Pinpoint the cell where the given text exists, returning its [x, y] midpoint coordinate. 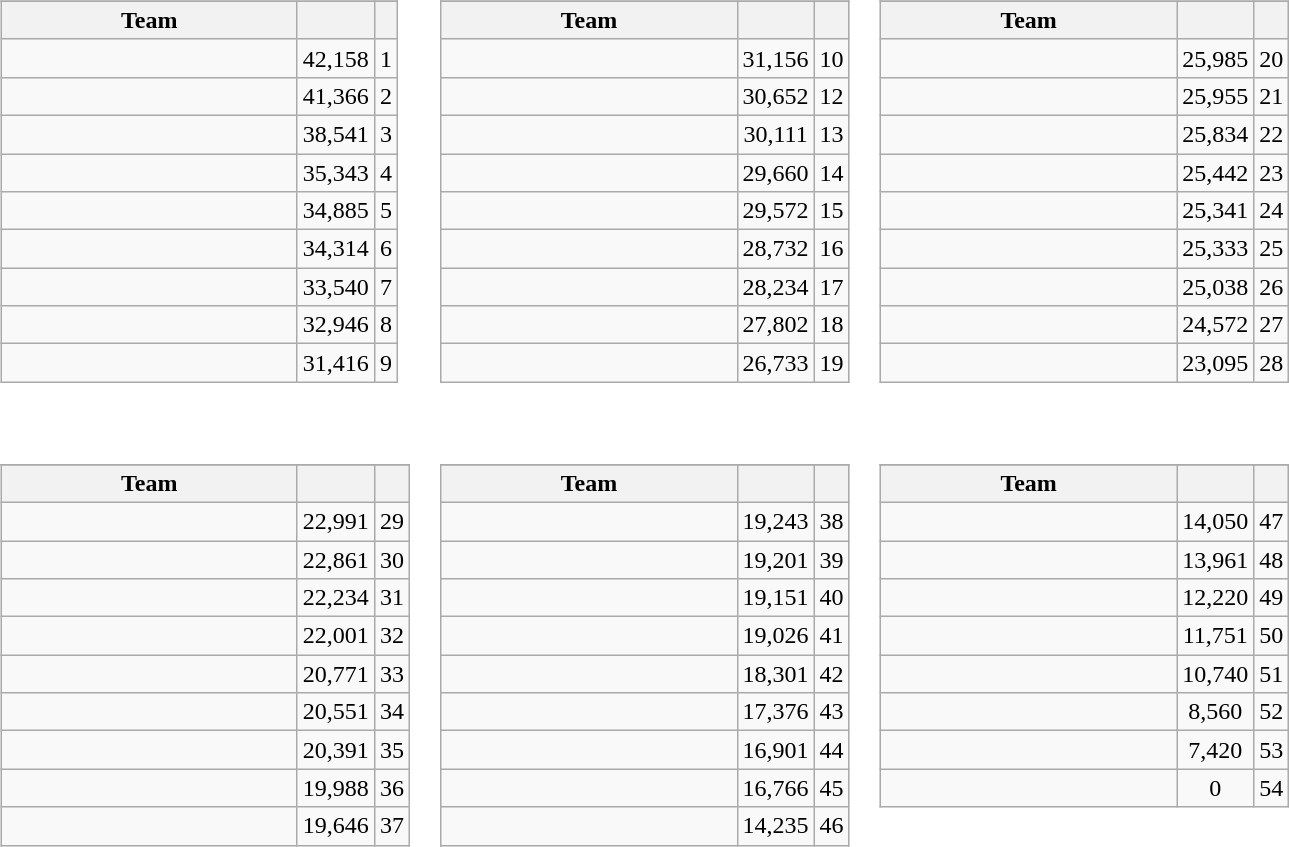
20,551 [336, 712]
51 [1272, 674]
19,201 [776, 559]
23 [1272, 173]
31,156 [776, 58]
24,572 [1216, 325]
32 [392, 636]
30,652 [776, 96]
28,732 [776, 249]
31,416 [336, 363]
25,955 [1216, 96]
35 [392, 750]
10 [832, 58]
42 [832, 674]
41,366 [336, 96]
30,111 [776, 134]
37 [392, 826]
41 [832, 636]
28,234 [776, 287]
16,901 [776, 750]
27 [1272, 325]
22,234 [336, 598]
5 [386, 211]
26,733 [776, 363]
16 [832, 249]
25,442 [1216, 173]
48 [1272, 559]
39 [832, 559]
54 [1272, 788]
43 [832, 712]
33,540 [336, 287]
9 [386, 363]
49 [1272, 598]
15 [832, 211]
18,301 [776, 674]
34,314 [336, 249]
22,001 [336, 636]
12 [832, 96]
19,646 [336, 826]
46 [832, 826]
19,151 [776, 598]
29,572 [776, 211]
50 [1272, 636]
25 [1272, 249]
44 [832, 750]
11,751 [1216, 636]
34,885 [336, 211]
33 [392, 674]
22,991 [336, 521]
18 [832, 325]
30 [392, 559]
28 [1272, 363]
38,541 [336, 134]
26 [1272, 287]
38 [832, 521]
6 [386, 249]
20,771 [336, 674]
36 [392, 788]
7 [386, 287]
12,220 [1216, 598]
25,333 [1216, 249]
19,026 [776, 636]
31 [392, 598]
0 [1216, 788]
17,376 [776, 712]
45 [832, 788]
20 [1272, 58]
29,660 [776, 173]
40 [832, 598]
4 [386, 173]
52 [1272, 712]
8 [386, 325]
22 [1272, 134]
19,243 [776, 521]
19 [832, 363]
23,095 [1216, 363]
14,235 [776, 826]
27,802 [776, 325]
7,420 [1216, 750]
24 [1272, 211]
32,946 [336, 325]
47 [1272, 521]
34 [392, 712]
2 [386, 96]
22,861 [336, 559]
16,766 [776, 788]
25,341 [1216, 211]
14 [832, 173]
8,560 [1216, 712]
20,391 [336, 750]
29 [392, 521]
35,343 [336, 173]
25,985 [1216, 58]
13,961 [1216, 559]
25,834 [1216, 134]
13 [832, 134]
1 [386, 58]
10,740 [1216, 674]
19,988 [336, 788]
53 [1272, 750]
17 [832, 287]
3 [386, 134]
14,050 [1216, 521]
42,158 [336, 58]
25,038 [1216, 287]
21 [1272, 96]
